Capture the cell that displays the provided text and extract its (x, y) central coordinate. 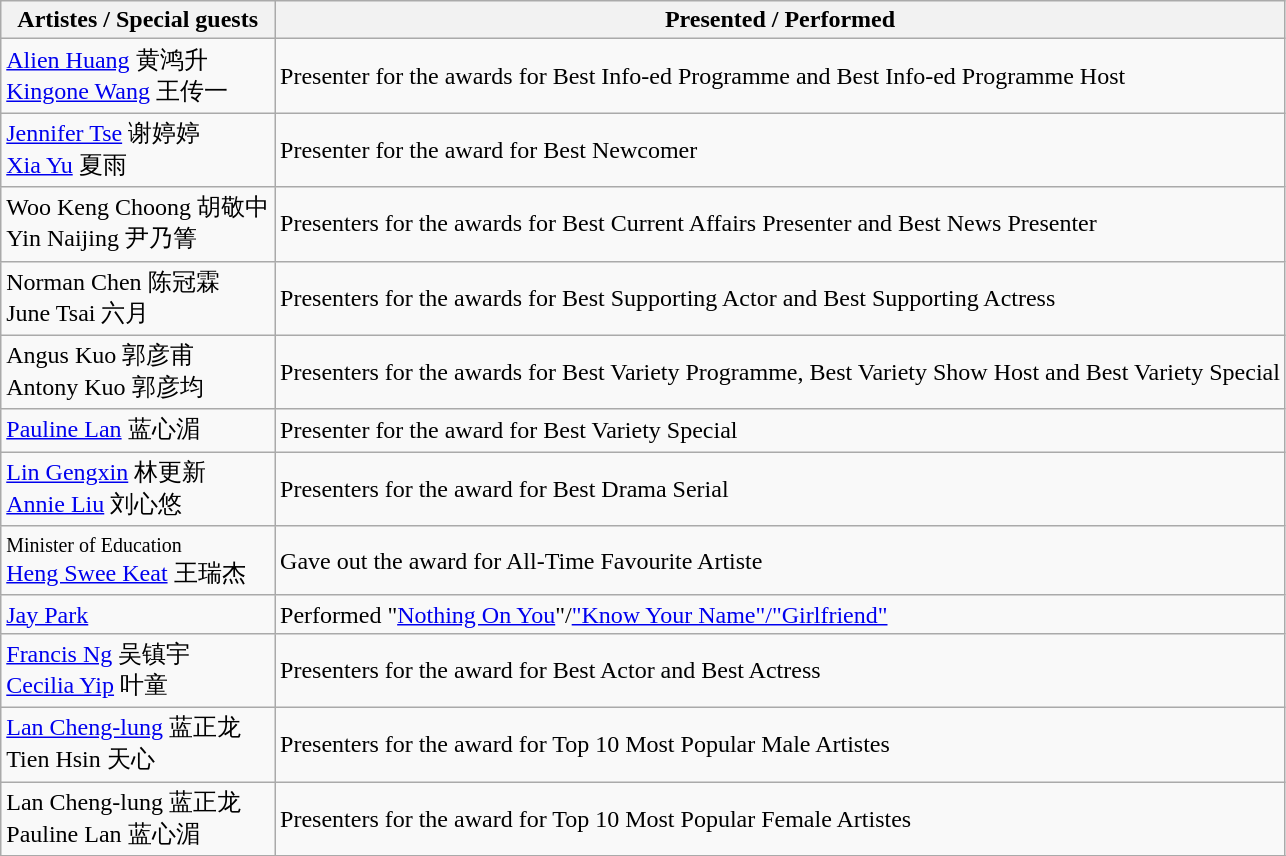
Gave out the award for All-Time Favourite Artiste (780, 561)
Norman Chen 陈冠霖June Tsai 六月 (138, 298)
Presenters for the award for Best Actor and Best Actress (780, 670)
Presenter for the award for Best Variety Special (780, 430)
Minister of EducationHeng Swee Keat 王瑞杰 (138, 561)
Francis Ng 吴镇宇Cecilia Yip 叶童 (138, 670)
Angus Kuo 郭彦甫Antony Kuo 郭彦均 (138, 372)
Alien Huang 黄鸿升 Kingone Wang 王传一 (138, 76)
Presented / Performed (780, 20)
Presenters for the award for Top 10 Most Popular Male Artistes (780, 744)
Presenters for the awards for Best Current Affairs Presenter and Best News Presenter (780, 224)
Lan Cheng-lung 蓝正龙Pauline Lan 蓝心湄 (138, 819)
Pauline Lan 蓝心湄 (138, 430)
Artistes / Special guests (138, 20)
Presenter for the award for Best Newcomer (780, 150)
Presenters for the award for Top 10 Most Popular Female Artistes (780, 819)
Presenters for the awards for Best Variety Programme, Best Variety Show Host and Best Variety Special (780, 372)
Presenters for the awards for Best Supporting Actor and Best Supporting Actress (780, 298)
Woo Keng Choong 胡敬中Yin Naijing 尹乃箐 (138, 224)
Lin Gengxin 林更新Annie Liu 刘心悠 (138, 489)
Lan Cheng-lung 蓝正龙 Tien Hsin 天心 (138, 744)
Performed "Nothing On You"/"Know Your Name"/"Girlfriend" (780, 614)
Presenters for the award for Best Drama Serial (780, 489)
Presenter for the awards for Best Info-ed Programme and Best Info-ed Programme Host (780, 76)
Jay Park (138, 614)
Jennifer Tse 谢婷婷Xia Yu 夏雨 (138, 150)
